Return [X, Y] of the center of cell containing provided text 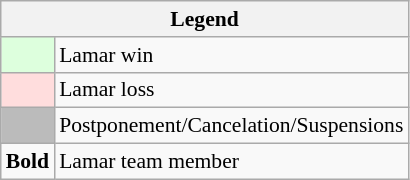
Lamar loss [231, 90]
Postponement/Cancelation/Suspensions [231, 126]
Lamar team member [231, 162]
Bold [28, 162]
Lamar win [231, 55]
Legend [205, 19]
